From the cell containing the given text, extract its center point as (x, y) coordinate. 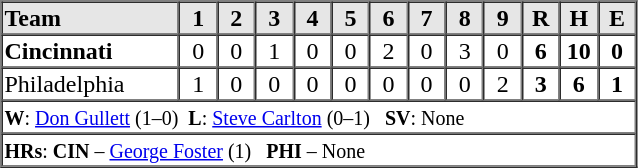
R (541, 18)
7 (427, 18)
4 (312, 18)
H (579, 18)
E (617, 18)
W: Don Gullett (1–0) L: Steve Carlton (0–1) SV: None (319, 116)
8 (465, 18)
Team (91, 18)
5 (350, 18)
Philadelphia (91, 84)
Cincinnati (91, 50)
9 (503, 18)
HRs: CIN – George Foster (1) PHI – None (319, 150)
10 (579, 50)
